Provide the (x, y) coordinate of the cell's center where the given text is located.  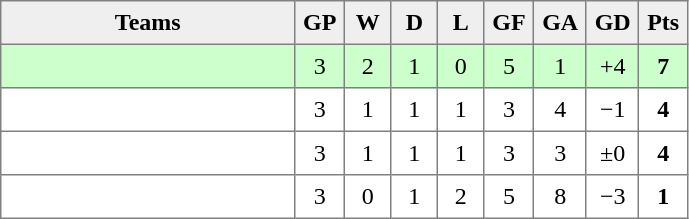
Teams (148, 23)
Pts (663, 23)
D (414, 23)
L (461, 23)
GD (612, 23)
±0 (612, 153)
GF (509, 23)
GP (320, 23)
−3 (612, 197)
7 (663, 66)
8 (560, 197)
GA (560, 23)
W (368, 23)
+4 (612, 66)
−1 (612, 110)
